Provide the [x, y] coordinate of the cell's center where the given text is located.  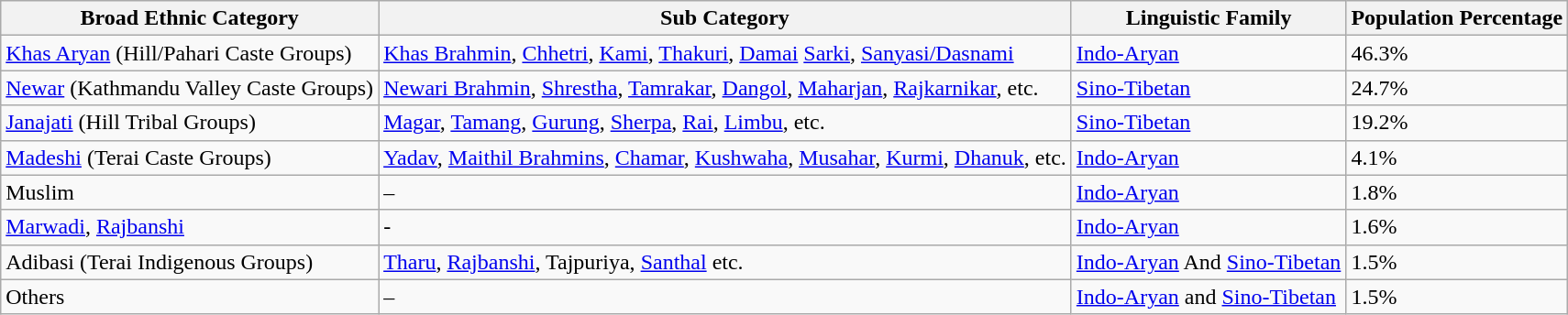
Broad Ethnic Category [190, 18]
Population Percentage [1457, 18]
Khas Brahmin, Chhetri, Kami, Thakuri, Damai Sarki, Sanyasi/Dasnami [725, 53]
Newar (Kathmandu Valley Caste Groups) [190, 88]
Yadav, Maithil Brahmins, Chamar, Kushwaha, Musahar, Kurmi, Dhanuk, etc. [725, 157]
Indo-Aryan And Sino-Tibetan [1209, 262]
Indo-Aryan and Sino-Tibetan [1209, 297]
1.6% [1457, 227]
Marwadi, Rajbanshi [190, 227]
Others [190, 297]
Sub Category [725, 18]
1.8% [1457, 192]
Tharu, Rajbanshi, Tajpuriya, Santhal etc. [725, 262]
Adibasi (Terai Indigenous Groups) [190, 262]
24.7% [1457, 88]
- [725, 227]
Linguistic Family [1209, 18]
Newari Brahmin, Shrestha, Tamrakar, Dangol, Maharjan, Rajkarnikar, etc. [725, 88]
Muslim [190, 192]
19.2% [1457, 123]
46.3% [1457, 53]
Khas Aryan (Hill/Pahari Caste Groups) [190, 53]
Madeshi (Terai Caste Groups) [190, 157]
Magar, Tamang, Gurung, Sherpa, Rai, Limbu, etc. [725, 123]
4.1% [1457, 157]
Janajati (Hill Tribal Groups) [190, 123]
